Pinpoint the cell where the given text exists, returning its (X, Y) midpoint coordinate. 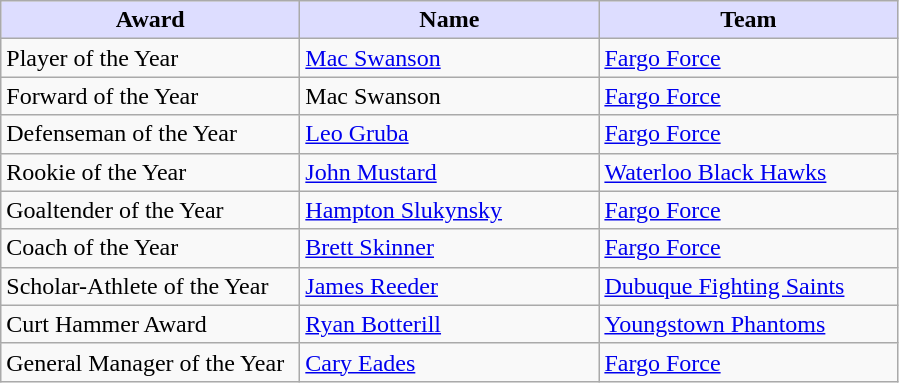
Brett Skinner (450, 248)
Award (150, 20)
Coach of the Year (150, 248)
Scholar-Athlete of the Year (150, 286)
Rookie of the Year (150, 172)
General Manager of the Year (150, 362)
Leo Gruba (450, 134)
Dubuque Fighting Saints (748, 286)
Cary Eades (450, 362)
Ryan Botterill (450, 324)
Waterloo Black Hawks (748, 172)
Name (450, 20)
Forward of the Year (150, 96)
Defenseman of the Year (150, 134)
James Reeder (450, 286)
Youngstown Phantoms (748, 324)
Curt Hammer Award (150, 324)
Hampton Slukynsky (450, 210)
Player of the Year (150, 58)
Team (748, 20)
Goaltender of the Year (150, 210)
John Mustard (450, 172)
